Detect which cell encompasses the target text, then output its (x, y) center coordinate. 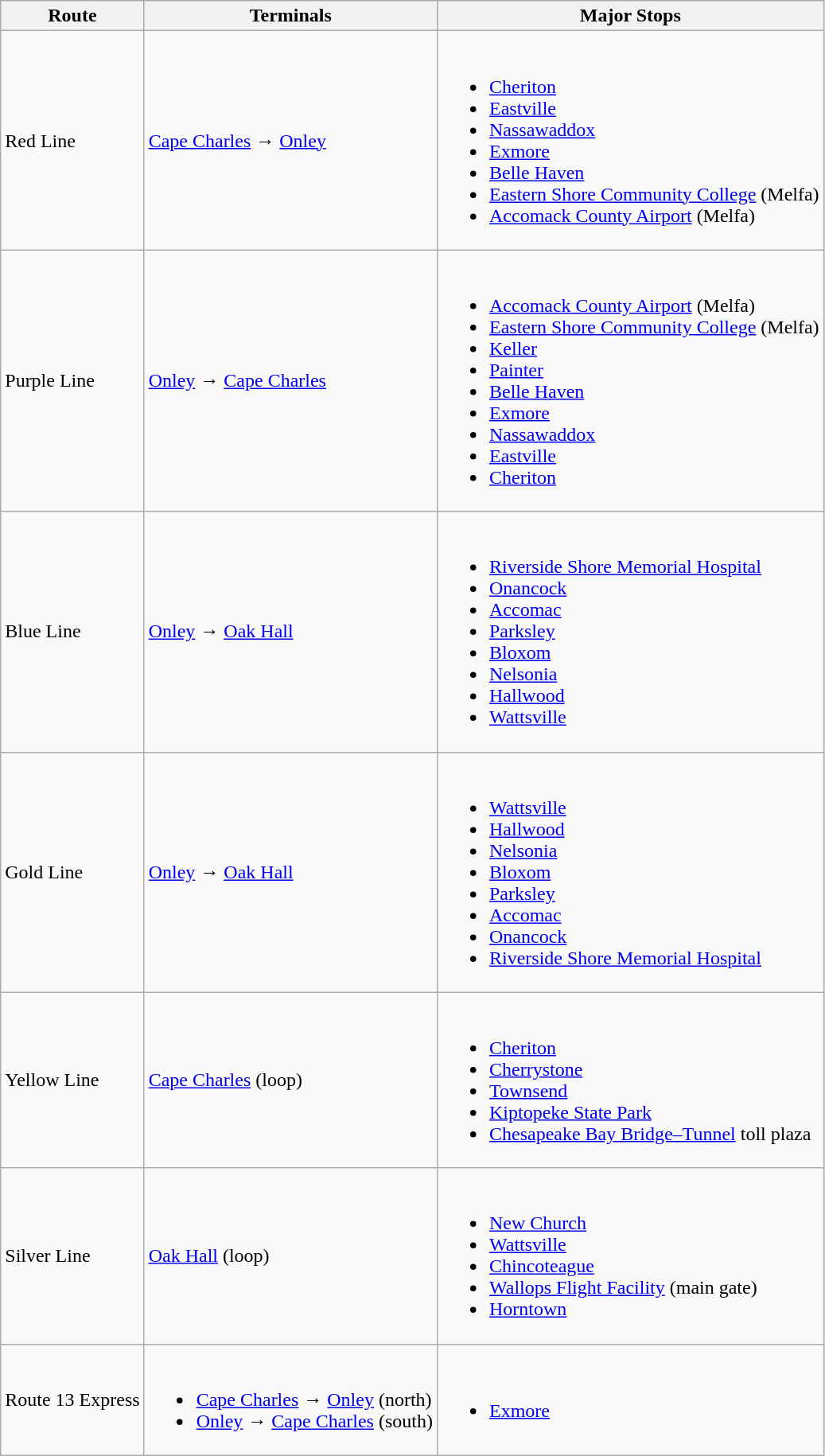
Cape Charles (loop) (290, 1080)
Cape Charles → Onley (north)Onley → Cape Charles (south) (290, 1400)
Blue Line (72, 632)
Major Stops (630, 16)
Onley → Cape Charles (290, 380)
Terminals (290, 16)
Riverside Shore Memorial HospitalOnancockAccomacParksleyBloxomNelsoniaHallwoodWattsville (630, 632)
Yellow Line (72, 1080)
Cape Charles → Onley (290, 140)
CheritonCherrystoneTownsendKiptopeke State ParkChesapeake Bay Bridge–Tunnel toll plaza (630, 1080)
CheritonEastvilleNassawaddoxExmoreBelle HavenEastern Shore Community College (Melfa)Accomack County Airport (Melfa) (630, 140)
Red Line (72, 140)
Gold Line (72, 872)
Oak Hall (loop) (290, 1256)
New ChurchWattsvilleChincoteagueWallops Flight Facility (main gate)Horntown (630, 1256)
WattsvilleHallwoodNelsoniaBloxomParksleyAccomacOnancockRiverside Shore Memorial Hospital (630, 872)
Purple Line (72, 380)
Route (72, 16)
Accomack County Airport (Melfa)Eastern Shore Community College (Melfa)KellerPainterBelle HavenExmoreNassawaddoxEastvilleCheriton (630, 380)
Route 13 Express (72, 1400)
Silver Line (72, 1256)
Exmore (630, 1400)
